Scan for the cell matching the given text and deliver its (X, Y) coordinate at center. 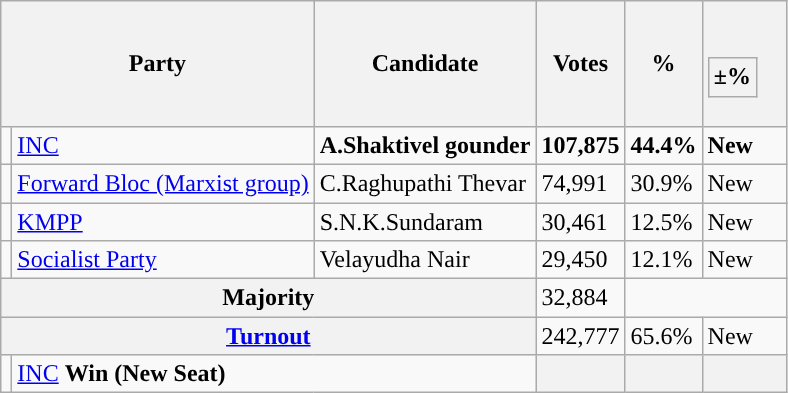
Turnout (268, 336)
Votes (580, 64)
12.1% (664, 260)
12.5% (664, 221)
29,450 (580, 260)
KMPP (163, 221)
Socialist Party (163, 260)
32,884 (580, 298)
Candidate (425, 64)
INC (163, 145)
74,991 (580, 183)
Party (158, 64)
242,777 (580, 336)
Velayudha Nair (425, 260)
Majority (268, 298)
30,461 (580, 221)
44.4% (664, 145)
A.Shaktivel gounder (425, 145)
S.N.K.Sundaram (425, 221)
65.6% (664, 336)
INC Win (New Seat) (274, 374)
C.Raghupathi Thevar (425, 183)
% (664, 64)
Forward Bloc (Marxist group) (163, 183)
30.9% (664, 183)
107,875 (580, 145)
